Detect which cell encompasses the target text, then output its [X, Y] center coordinate. 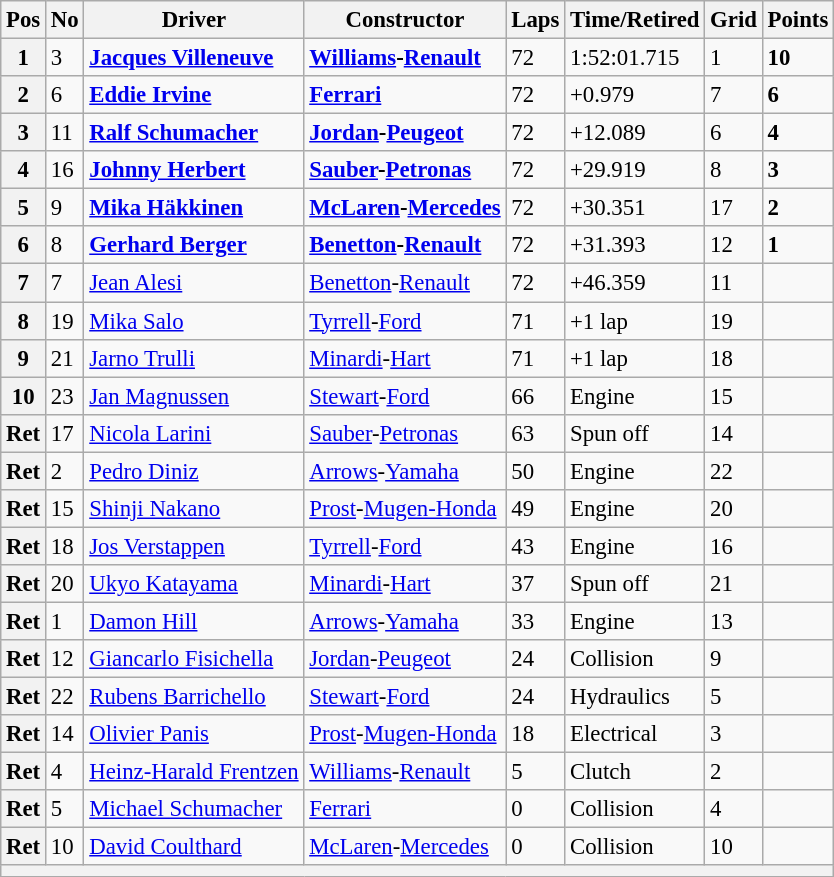
+30.351 [635, 208]
43 [536, 546]
Michael Schumacher [194, 809]
Shinji Nakano [194, 509]
Rubens Barrichello [194, 697]
Eddie Irvine [194, 95]
Constructor [405, 20]
23 [65, 396]
+12.089 [635, 133]
Heinz-Harald Frentzen [194, 772]
49 [536, 509]
Grid [734, 20]
Clutch [635, 772]
Mika Häkkinen [194, 208]
Ukyo Katayama [194, 584]
Time/Retired [635, 20]
Electrical [635, 734]
+31.393 [635, 245]
Jacques Villeneuve [194, 58]
Johnny Herbert [194, 170]
David Coulthard [194, 847]
+0.979 [635, 95]
Laps [536, 20]
Gerhard Berger [194, 245]
Jean Alesi [194, 283]
Damon Hill [194, 621]
Jos Verstappen [194, 546]
Points [798, 20]
Hydraulics [635, 697]
63 [536, 433]
+46.359 [635, 283]
1:52:01.715 [635, 58]
Pedro Diniz [194, 471]
66 [536, 396]
Jarno Trulli [194, 358]
33 [536, 621]
37 [536, 584]
Nicola Larini [194, 433]
Jan Magnussen [194, 396]
Pos [24, 20]
13 [734, 621]
+29.919 [635, 170]
Olivier Panis [194, 734]
Driver [194, 20]
Giancarlo Fisichella [194, 659]
50 [536, 471]
Mika Salo [194, 321]
Ralf Schumacher [194, 133]
No [65, 20]
